From the cell containing the given text, extract its center point as [x, y] coordinate. 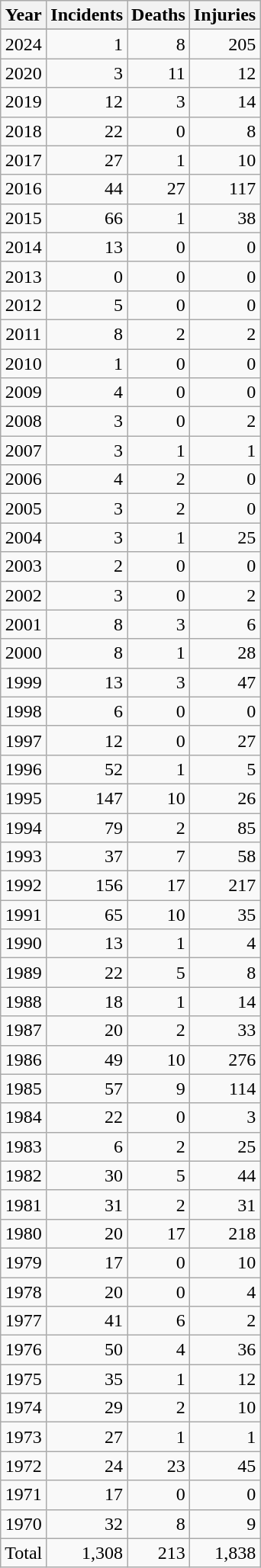
41 [87, 1321]
28 [224, 653]
38 [224, 218]
79 [87, 827]
2006 [24, 479]
2019 [24, 102]
1986 [24, 1060]
2016 [24, 189]
1973 [24, 1437]
2005 [24, 508]
58 [224, 857]
Deaths [159, 15]
1971 [24, 1495]
1,308 [87, 1553]
1983 [24, 1146]
Year [24, 15]
23 [159, 1466]
1974 [24, 1408]
2020 [24, 73]
65 [87, 915]
1994 [24, 827]
Incidents [87, 15]
Total [24, 1553]
1996 [24, 769]
1999 [24, 682]
33 [224, 1031]
1982 [24, 1175]
2001 [24, 624]
2003 [24, 566]
52 [87, 769]
1981 [24, 1204]
1975 [24, 1379]
2010 [24, 364]
1990 [24, 944]
37 [87, 857]
26 [224, 798]
1991 [24, 915]
36 [224, 1350]
2004 [24, 537]
1997 [24, 740]
85 [224, 827]
57 [87, 1089]
24 [87, 1466]
2018 [24, 131]
1978 [24, 1292]
29 [87, 1408]
2007 [24, 451]
47 [224, 682]
2024 [24, 44]
156 [87, 886]
11 [159, 73]
117 [224, 189]
1972 [24, 1466]
1976 [24, 1350]
18 [87, 1002]
1992 [24, 886]
2013 [24, 276]
2015 [24, 218]
45 [224, 1466]
114 [224, 1089]
1995 [24, 798]
147 [87, 798]
2008 [24, 422]
1987 [24, 1031]
50 [87, 1350]
1984 [24, 1117]
1989 [24, 973]
30 [87, 1175]
217 [224, 886]
1985 [24, 1089]
32 [87, 1524]
Injuries [224, 15]
213 [159, 1553]
1988 [24, 1002]
1979 [24, 1262]
7 [159, 857]
1970 [24, 1524]
205 [224, 44]
2009 [24, 393]
2000 [24, 653]
2002 [24, 595]
2011 [24, 334]
1,838 [224, 1553]
2014 [24, 247]
1980 [24, 1233]
2017 [24, 160]
1998 [24, 711]
2012 [24, 305]
49 [87, 1060]
66 [87, 218]
1993 [24, 857]
276 [224, 1060]
218 [224, 1233]
1977 [24, 1321]
